Return the [x, y] coordinate for the center point of the cell that contains the specified text.  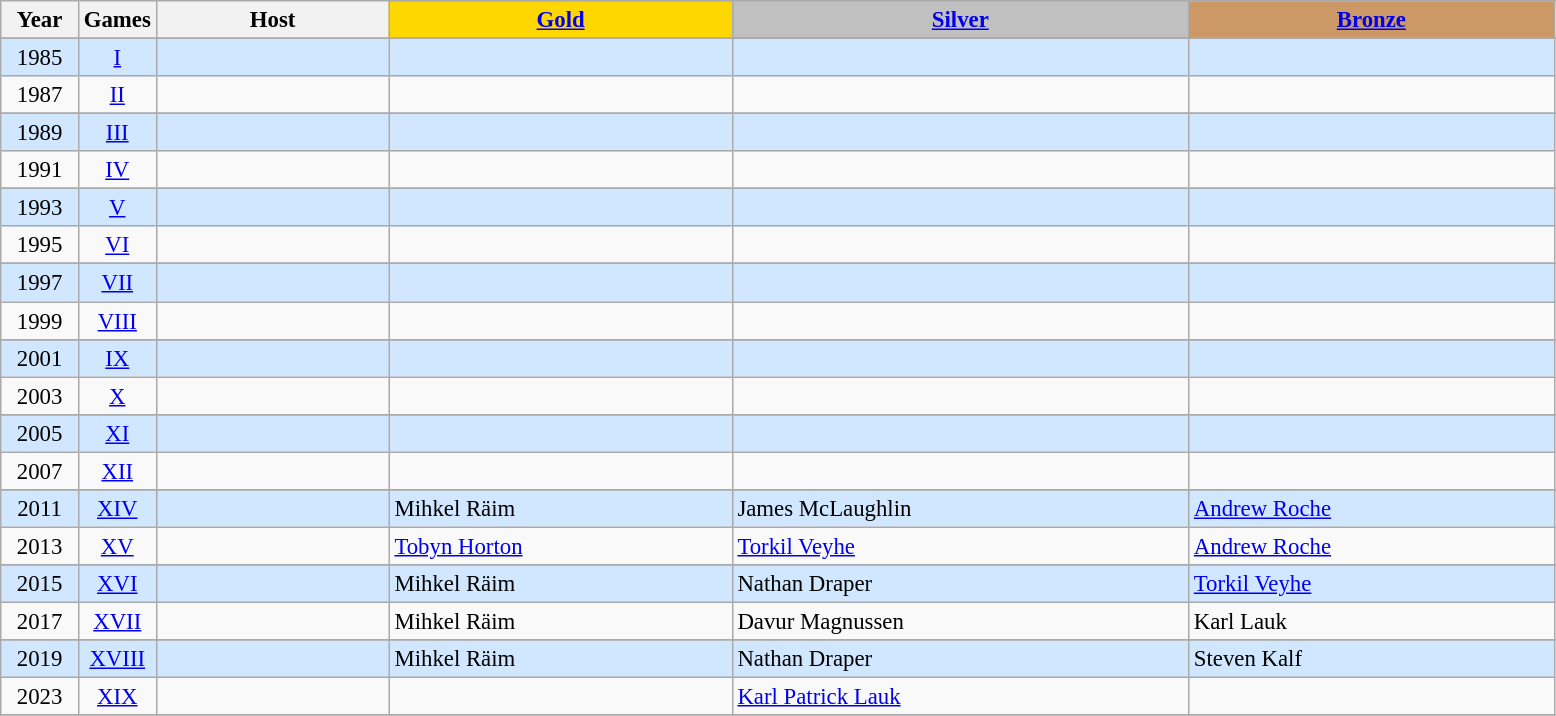
V [117, 208]
II [117, 95]
Davur Magnussen [960, 621]
Bronze [1371, 20]
Tobyn Horton [560, 546]
1995 [40, 245]
2019 [40, 659]
1989 [40, 133]
2007 [40, 471]
2003 [40, 396]
1993 [40, 208]
Karl Patrick Lauk [960, 697]
XVIII [117, 659]
2023 [40, 697]
VIII [117, 321]
VI [117, 245]
2017 [40, 621]
VII [117, 283]
Gold [560, 20]
2005 [40, 433]
1991 [40, 170]
X [117, 396]
1999 [40, 321]
1985 [40, 58]
Karl Lauk [1371, 621]
I [117, 58]
Silver [960, 20]
XVI [117, 584]
2013 [40, 546]
III [117, 133]
IV [117, 170]
XV [117, 546]
XII [117, 471]
2015 [40, 584]
1997 [40, 283]
2011 [40, 509]
Year [40, 20]
1987 [40, 95]
XIV [117, 509]
XIX [117, 697]
XVII [117, 621]
James McLaughlin [960, 509]
Host [272, 20]
Steven Kalf [1371, 659]
XI [117, 433]
Games [117, 20]
2001 [40, 358]
IX [117, 358]
